Detect which cell encompasses the target text, then output its (x, y) center coordinate. 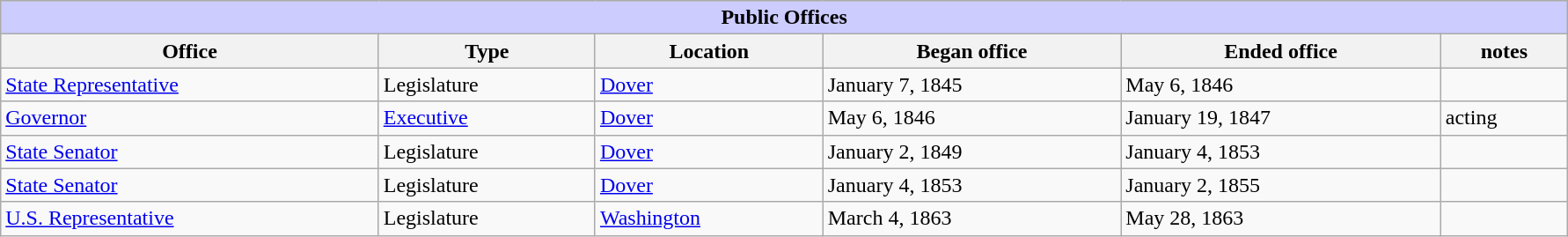
Washington (709, 218)
Public Offices (785, 18)
Type (487, 51)
Began office (971, 51)
Office (190, 51)
Executive (487, 118)
Location (709, 51)
January 2, 1849 (971, 152)
March 4, 1863 (971, 218)
notes (1504, 51)
Ended office (1281, 51)
January 19, 1847 (1281, 118)
Governor (190, 118)
January 7, 1845 (971, 85)
acting (1504, 118)
U.S. Representative (190, 218)
State Representative (190, 85)
May 28, 1863 (1281, 218)
January 2, 1855 (1281, 185)
